Locate the cell with the specified text and output its (X, Y) center coordinate. 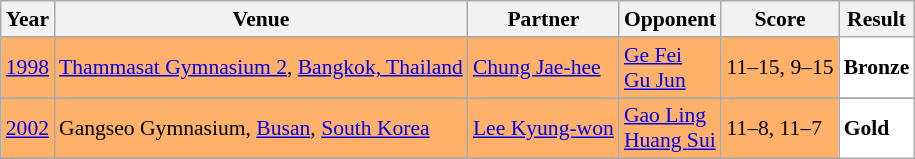
Bronze (877, 68)
Year (28, 19)
Thammasat Gymnasium 2, Bangkok, Thailand (261, 68)
Venue (261, 19)
Gao Ling Huang Sui (670, 128)
Result (877, 19)
1998 (28, 68)
Score (780, 19)
11–8, 11–7 (780, 128)
Opponent (670, 19)
Ge Fei Gu Jun (670, 68)
2002 (28, 128)
Gangseo Gymnasium, Busan, South Korea (261, 128)
Gold (877, 128)
11–15, 9–15 (780, 68)
Chung Jae-hee (544, 68)
Partner (544, 19)
Lee Kyung-won (544, 128)
